Provide the [X, Y] coordinate of the cell's center where the given text is located.  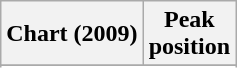
Chart (2009) [72, 34]
Peakposition [189, 34]
